Detect which cell encompasses the target text, then output its (x, y) center coordinate. 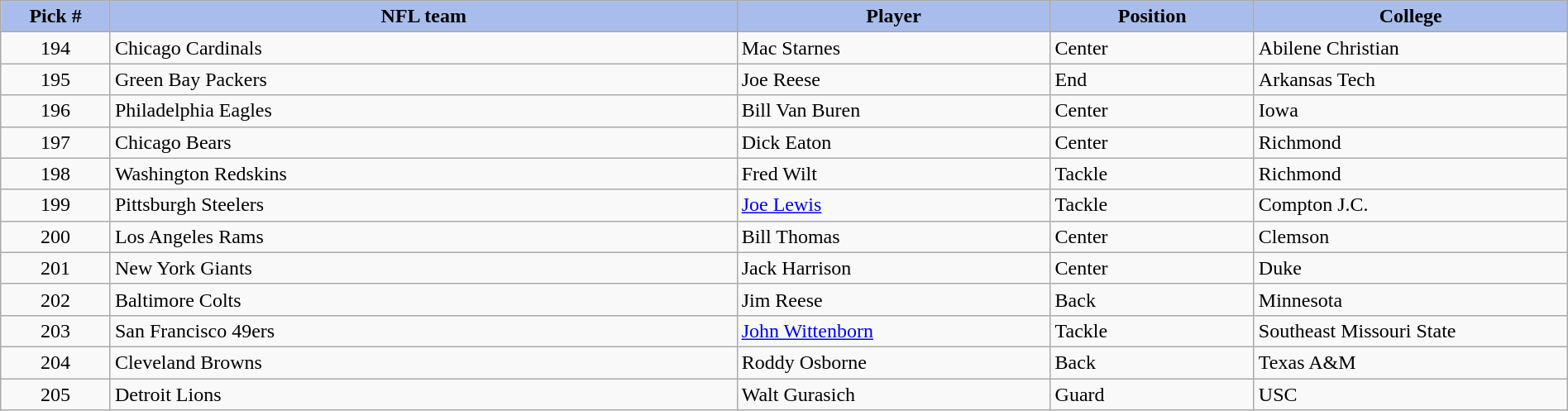
Joe Lewis (893, 205)
200 (56, 237)
201 (56, 268)
Texas A&M (1411, 362)
Duke (1411, 268)
Cleveland Browns (423, 362)
Abilene Christian (1411, 48)
Iowa (1411, 111)
Walt Gurasich (893, 394)
Dick Eaton (893, 142)
Clemson (1411, 237)
NFL team (423, 17)
Chicago Bears (423, 142)
Player (893, 17)
Compton J.C. (1411, 205)
196 (56, 111)
John Wittenborn (893, 331)
College (1411, 17)
Roddy Osborne (893, 362)
195 (56, 79)
End (1152, 79)
Southeast Missouri State (1411, 331)
Jack Harrison (893, 268)
Pick # (56, 17)
Arkansas Tech (1411, 79)
San Francisco 49ers (423, 331)
194 (56, 48)
202 (56, 299)
199 (56, 205)
198 (56, 174)
205 (56, 394)
197 (56, 142)
Chicago Cardinals (423, 48)
Pittsburgh Steelers (423, 205)
Bill Thomas (893, 237)
Washington Redskins (423, 174)
204 (56, 362)
Detroit Lions (423, 394)
Bill Van Buren (893, 111)
203 (56, 331)
Green Bay Packers (423, 79)
Fred Wilt (893, 174)
Position (1152, 17)
Los Angeles Rams (423, 237)
Mac Starnes (893, 48)
Joe Reese (893, 79)
Guard (1152, 394)
New York Giants (423, 268)
Philadelphia Eagles (423, 111)
USC (1411, 394)
Minnesota (1411, 299)
Jim Reese (893, 299)
Baltimore Colts (423, 299)
